Find where the given text appears and provide that cell's center as (x, y) coordinate. 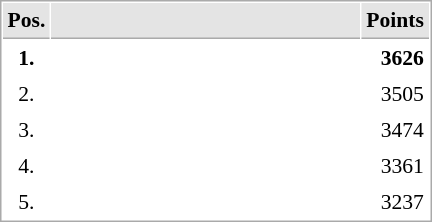
3237 (396, 201)
3. (26, 129)
3361 (396, 165)
2. (26, 93)
3505 (396, 93)
Points (396, 21)
4. (26, 165)
3474 (396, 129)
5. (26, 201)
3626 (396, 57)
Pos. (26, 21)
1. (26, 57)
